Output the [X, Y] coordinate of the center of the cell containing the given text.  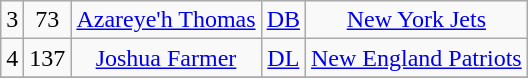
3 [12, 20]
New York Jets [417, 20]
DB [283, 20]
New England Patriots [417, 58]
4 [12, 58]
Joshua Farmer [166, 58]
DL [283, 58]
73 [48, 20]
Azareye'h Thomas [166, 20]
137 [48, 58]
